Output the (x, y) coordinate of the center of the cell containing the given text.  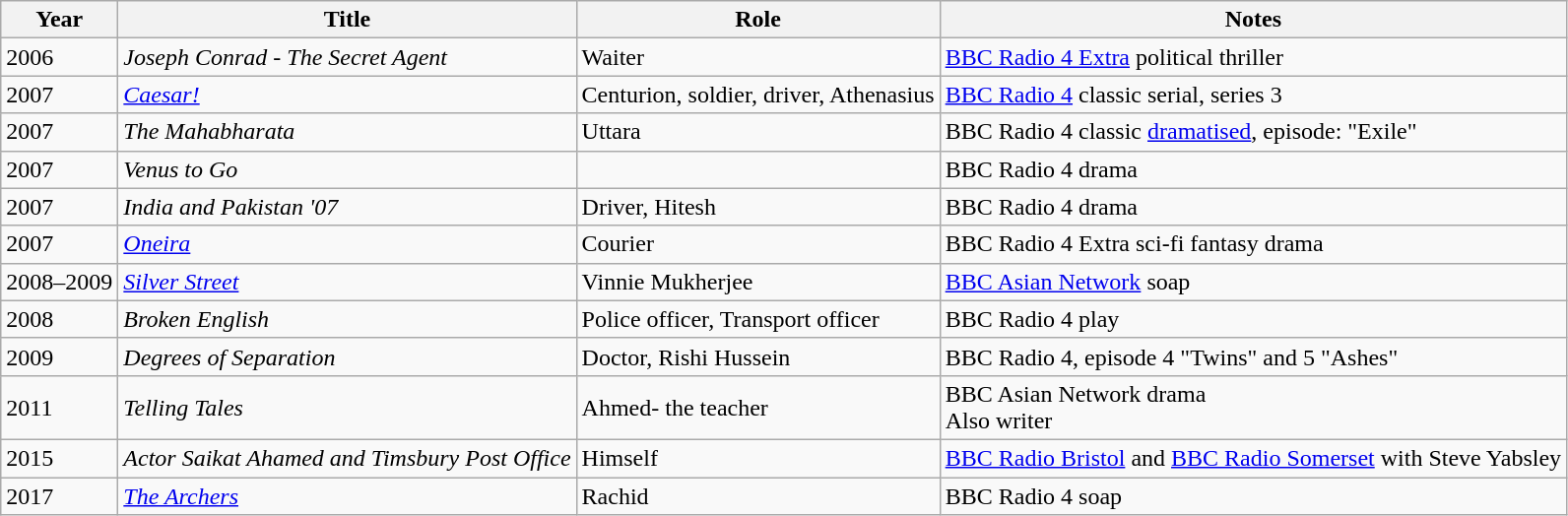
Oneira (347, 244)
BBC Radio 4 classic serial, series 3 (1253, 95)
2008 (59, 319)
Uttara (758, 132)
Degrees of Separation (347, 356)
2006 (59, 57)
Notes (1253, 20)
BBC Asian Network soap (1253, 282)
Venus to Go (347, 169)
2011 (59, 408)
Centurion, soldier, driver, Athenasius (758, 95)
India and Pakistan '07 (347, 207)
BBC Asian Network dramaAlso writer (1253, 408)
2017 (59, 495)
Actor Saikat Ahamed and Timsbury Post Office (347, 458)
Title (347, 20)
Waiter (758, 57)
Joseph Conrad - The Secret Agent (347, 57)
Silver Street (347, 282)
Rachid (758, 495)
The Archers (347, 495)
BBC Radio 4 Extra political thriller (1253, 57)
The Mahabharata (347, 132)
Vinnie Mukherjee (758, 282)
BBC Radio 4 classic dramatised, episode: "Exile" (1253, 132)
BBC Radio 4 play (1253, 319)
BBC Radio Bristol and BBC Radio Somerset with Steve Yabsley (1253, 458)
2015 (59, 458)
Police officer, Transport officer (758, 319)
Year (59, 20)
Himself (758, 458)
BBC Radio 4, episode 4 "Twins" and 5 "Ashes" (1253, 356)
BBC Radio 4 soap (1253, 495)
BBC Radio 4 Extra sci-fi fantasy drama (1253, 244)
Broken English (347, 319)
Courier (758, 244)
Caesar! (347, 95)
Role (758, 20)
2008–2009 (59, 282)
Telling Tales (347, 408)
Doctor, Rishi Hussein (758, 356)
2009 (59, 356)
Ahmed- the teacher (758, 408)
Driver, Hitesh (758, 207)
